From the cell containing the given text, extract its center point as [x, y] coordinate. 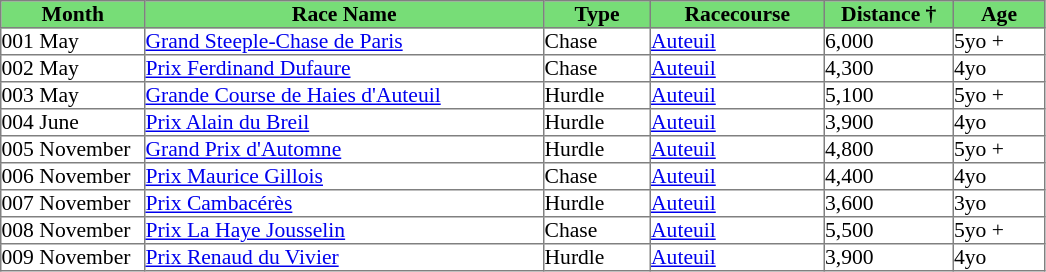
001 May [73, 42]
Prix Cambacérès [344, 204]
6,000 [888, 42]
Race Name [344, 14]
5,500 [888, 230]
5,100 [888, 96]
3,600 [888, 204]
Prix Ferdinand Dufaure [344, 68]
003 May [73, 96]
4,800 [888, 150]
008 November [73, 230]
Prix Alain du Breil [344, 122]
004 June [73, 122]
005 November [73, 150]
Grand Prix d'Automne [344, 150]
Month [73, 14]
Prix La Haye Jousselin [344, 230]
Racecourse [737, 14]
Type [597, 14]
Prix Maurice Gillois [344, 176]
Age [999, 14]
006 November [73, 176]
009 November [73, 258]
4,300 [888, 68]
4,400 [888, 176]
Grande Course de Haies d'Auteuil [344, 96]
007 November [73, 204]
Distance † [888, 14]
002 May [73, 68]
3yo [999, 204]
Grand Steeple-Chase de Paris [344, 42]
Prix Renaud du Vivier [344, 258]
